Identify which cell holds the provided text, then report its (x, y) central coordinate. 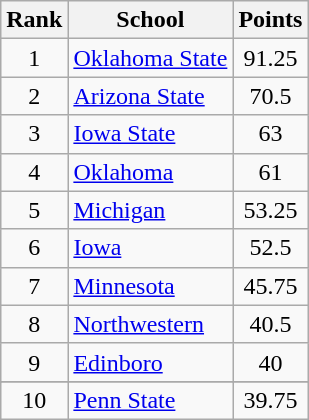
39.75 (270, 400)
4 (34, 172)
2 (34, 96)
Michigan (150, 210)
40 (270, 362)
Oklahoma State (150, 58)
Oklahoma (150, 172)
Minnesota (150, 286)
53.25 (270, 210)
40.5 (270, 324)
91.25 (270, 58)
Edinboro (150, 362)
9 (34, 362)
Penn State (150, 400)
63 (270, 134)
61 (270, 172)
1 (34, 58)
Iowa State (150, 134)
6 (34, 248)
52.5 (270, 248)
School (150, 20)
10 (34, 400)
Arizona State (150, 96)
45.75 (270, 286)
8 (34, 324)
Iowa (150, 248)
3 (34, 134)
7 (34, 286)
70.5 (270, 96)
Rank (34, 20)
5 (34, 210)
Northwestern (150, 324)
Points (270, 20)
